Search for the cell housing the specified text and yield its (X, Y) center coordinate. 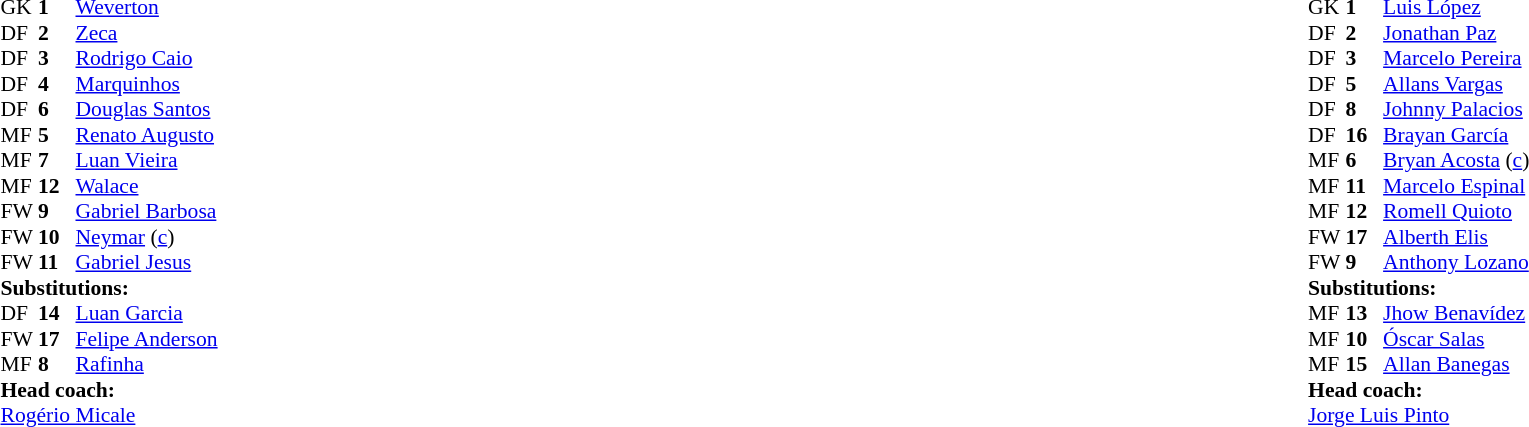
Brayan García (1456, 135)
Felipe Anderson (147, 339)
Zeca (147, 33)
Luan Vieira (147, 161)
Rafinha (147, 365)
Luan Garcia (147, 313)
Douglas Santos (147, 109)
7 (57, 161)
Gabriel Jesus (147, 263)
Marquinhos (147, 84)
Rodrigo Caio (147, 59)
14 (57, 313)
Renato Augusto (147, 135)
16 (1365, 135)
Walace (147, 186)
Allan Banegas (1456, 365)
Marcelo Espinal (1456, 186)
Allans Vargas (1456, 84)
Óscar Salas (1456, 339)
Anthony Lozano (1456, 263)
Johnny Palacios (1456, 109)
Jonathan Paz (1456, 33)
Marcelo Pereira (1456, 59)
13 (1365, 313)
Jhow Benavídez (1456, 313)
Romell Quioto (1456, 211)
Neymar (c) (147, 237)
15 (1365, 365)
Bryan Acosta (c) (1456, 161)
Alberth Elis (1456, 237)
Gabriel Barbosa (147, 211)
4 (57, 84)
